Return the [x, y] coordinate for the center point of the cell that contains the specified text.  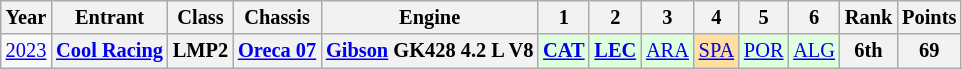
Points [929, 17]
Rank [868, 17]
CAT [564, 51]
Entrant [110, 17]
LMP2 [200, 51]
POR [764, 51]
2023 [26, 51]
6 [814, 17]
ARA [668, 51]
Chassis [277, 17]
SPA [716, 51]
ALG [814, 51]
Class [200, 17]
6th [868, 51]
5 [764, 17]
1 [564, 17]
Gibson GK428 4.2 L V8 [430, 51]
2 [615, 17]
3 [668, 17]
Oreca 07 [277, 51]
4 [716, 17]
Cool Racing [110, 51]
LEC [615, 51]
69 [929, 51]
Engine [430, 17]
Year [26, 17]
